Find where the given text appears and provide that cell's center as (X, Y) coordinate. 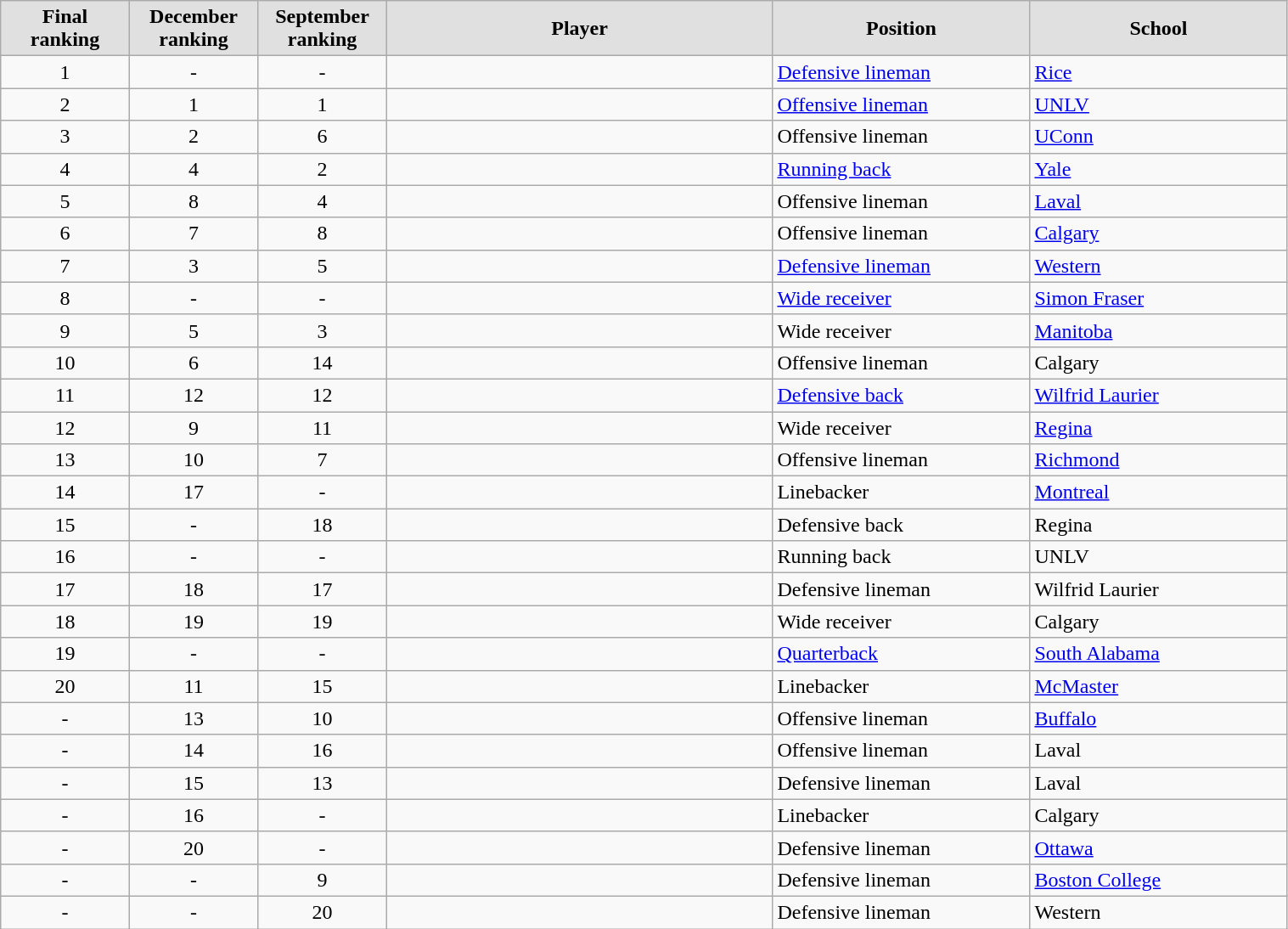
Player (579, 29)
Finalranking (65, 29)
McMaster (1158, 686)
Ottawa (1158, 847)
Simon Fraser (1158, 298)
Buffalo (1158, 718)
Yale (1158, 169)
Decemberranking (194, 29)
Manitoba (1158, 330)
Septemberranking (323, 29)
UConn (1158, 137)
Quarterback (902, 654)
South Alabama (1158, 654)
Richmond (1158, 460)
Boston College (1158, 880)
Montreal (1158, 493)
Rice (1158, 72)
School (1158, 29)
Position (902, 29)
